Extract the [X, Y] coordinate from the center of the cell holding the provided text.  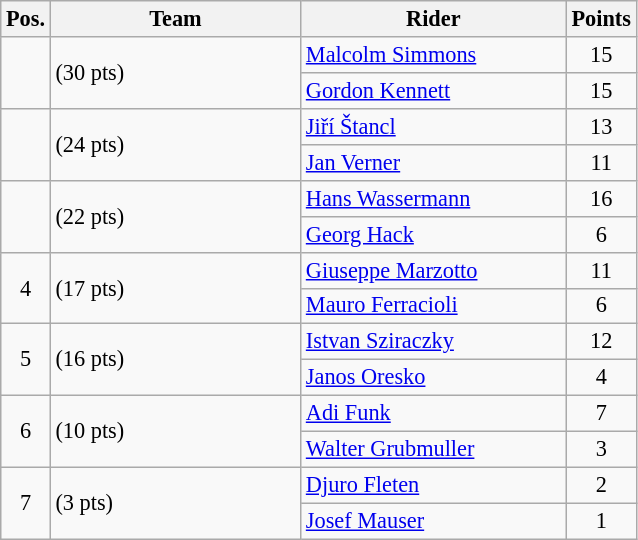
16 [601, 198]
Gordon Kennett [434, 90]
Team [175, 19]
Jan Verner [434, 162]
13 [601, 126]
Points [601, 19]
(3 pts) [175, 503]
(10 pts) [175, 432]
Mauro Ferracioli [434, 306]
Jiří Štancl [434, 126]
(16 pts) [175, 360]
(17 pts) [175, 288]
Djuro Fleten [434, 485]
(22 pts) [175, 216]
Walter Grubmuller [434, 450]
Giuseppe Marzotto [434, 270]
Josef Mauser [434, 521]
Istvan Sziraczky [434, 342]
Hans Wassermann [434, 198]
Georg Hack [434, 234]
(30 pts) [175, 73]
1 [601, 521]
Pos. [26, 19]
3 [601, 450]
Adi Funk [434, 414]
12 [601, 342]
Rider [434, 19]
Janos Oresko [434, 378]
2 [601, 485]
Malcolm Simmons [434, 55]
(24 pts) [175, 144]
5 [26, 360]
